Provide the [X, Y] coordinate of the cell's center where the given text is located.  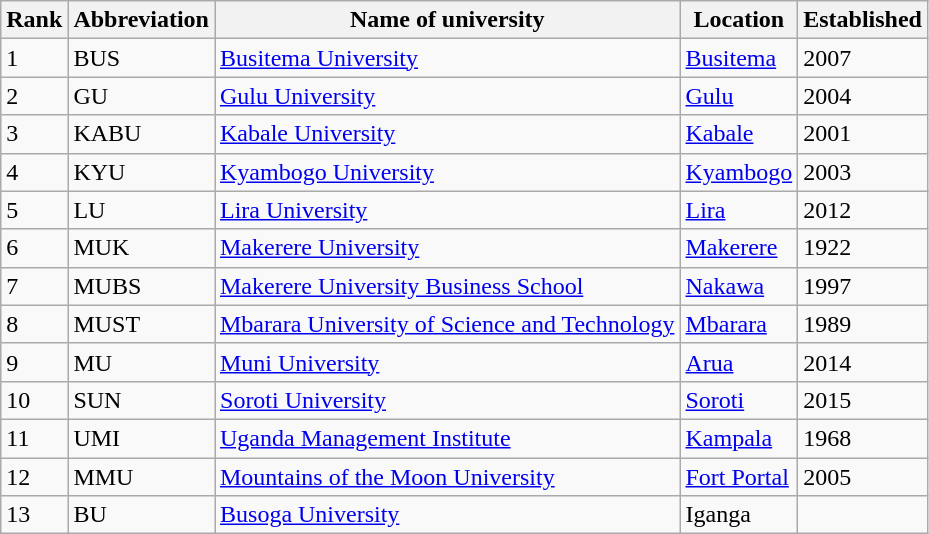
2005 [863, 477]
1989 [863, 324]
Fort Portal [739, 477]
Location [739, 20]
4 [34, 172]
1922 [863, 248]
2001 [863, 134]
1997 [863, 286]
2003 [863, 172]
Established [863, 20]
1 [34, 58]
2004 [863, 96]
2015 [863, 400]
Soroti University [446, 400]
Rank [34, 20]
SUN [142, 400]
2014 [863, 362]
Busitema [739, 58]
KABU [142, 134]
10 [34, 400]
Mbarara [739, 324]
3 [34, 134]
MUBS [142, 286]
2 [34, 96]
Busitema University [446, 58]
11 [34, 438]
Mbarara University of Science and Technology [446, 324]
2007 [863, 58]
12 [34, 477]
Gulu University [446, 96]
BU [142, 515]
UMI [142, 438]
Lira [739, 210]
Makerere University Business School [446, 286]
BUS [142, 58]
MUK [142, 248]
Makerere University [446, 248]
2012 [863, 210]
13 [34, 515]
MUST [142, 324]
Arua [739, 362]
Kabale University [446, 134]
5 [34, 210]
7 [34, 286]
KYU [142, 172]
1968 [863, 438]
Mountains of the Moon University [446, 477]
LU [142, 210]
Kyambogo University [446, 172]
Muni University [446, 362]
Abbreviation [142, 20]
Lira University [446, 210]
Nakawa [739, 286]
Kampala [739, 438]
Uganda Management Institute [446, 438]
Name of university [446, 20]
9 [34, 362]
MMU [142, 477]
6 [34, 248]
Makerere [739, 248]
Soroti [739, 400]
8 [34, 324]
MU [142, 362]
GU [142, 96]
Busoga University [446, 515]
Gulu [739, 96]
Iganga [739, 515]
Kyambogo [739, 172]
Kabale [739, 134]
